Determine the (X, Y) coordinate at the center of the cell enclosing the given text.  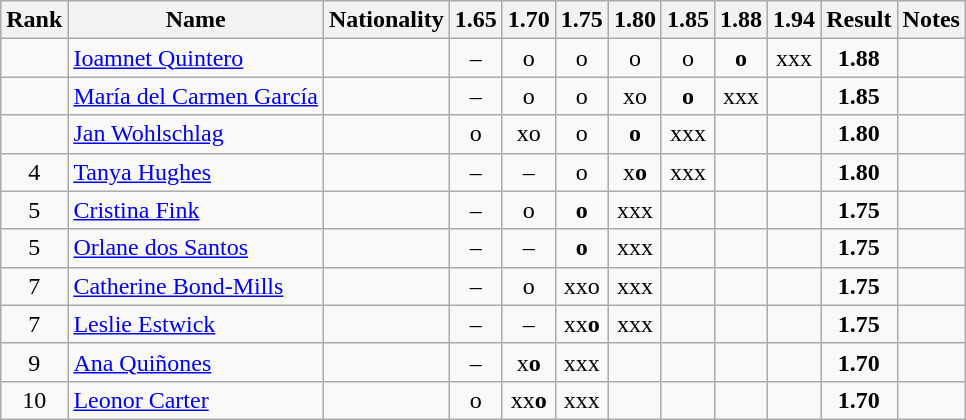
Tanya Hughes (196, 172)
Leslie Estwick (196, 324)
1.65 (476, 20)
Leonor Carter (196, 400)
10 (34, 400)
Rank (34, 20)
Notes (931, 20)
Ioamnet Quintero (196, 58)
María del Carmen García (196, 96)
1.94 (794, 20)
4 (34, 172)
Ana Quiñones (196, 362)
Orlane dos Santos (196, 248)
Result (859, 20)
9 (34, 362)
Nationality (386, 20)
Jan Wohlschlag (196, 134)
Name (196, 20)
Cristina Fink (196, 210)
Catherine Bond-Mills (196, 286)
